Determine the (X, Y) coordinate at the center of the cell enclosing the given text.  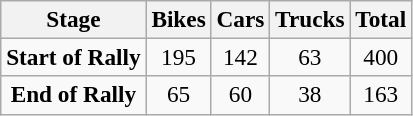
163 (381, 95)
60 (240, 95)
Cars (240, 19)
Total (381, 19)
Trucks (310, 19)
142 (240, 57)
Stage (74, 19)
38 (310, 95)
195 (178, 57)
End of Rally (74, 95)
63 (310, 57)
400 (381, 57)
Start of Rally (74, 57)
Bikes (178, 19)
65 (178, 95)
